Extract the (x, y) coordinate from the center of the cell holding the provided text.  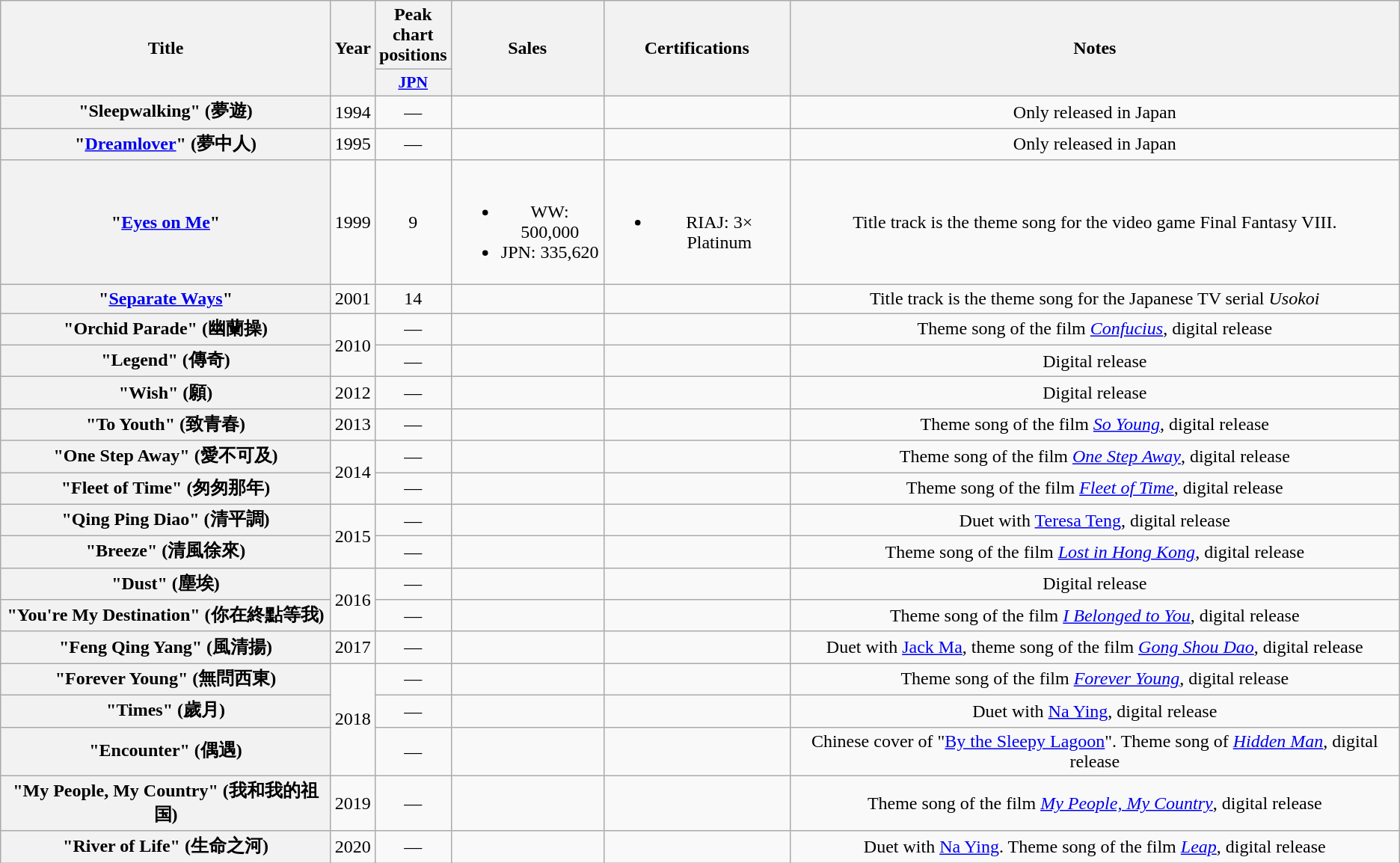
"Feng Qing Yang" (風清揚) (166, 648)
2012 (353, 393)
2016 (353, 600)
Theme song of the film I Belonged to You, digital release (1095, 616)
Theme song of the film Forever Young, digital release (1095, 679)
Duet with Na Ying. Theme song of the film Leap, digital release (1095, 847)
14 (413, 299)
Theme song of the film One Step Away, digital release (1095, 456)
"Encounter" (偶遇) (166, 751)
"Breeze" (清風徐來) (166, 552)
"Orchid Parade" (幽蘭操) (166, 329)
"Legend" (傳奇) (166, 360)
Title track is the theme song for the video game Final Fantasy VIII. (1095, 223)
2014 (353, 473)
Duet with Teresa Teng, digital release (1095, 520)
1999 (353, 223)
"Forever Young" (無問西東) (166, 679)
RIAJ: 3× Platinum (697, 223)
"River of Life" (生命之河) (166, 847)
"Dust" (塵埃) (166, 583)
2013 (353, 425)
"Fleet of Time" (匆匆那年) (166, 489)
Year (353, 49)
"Sleepwalking" (夢遊) (166, 112)
WW: 500,000JPN: 335,620 (527, 223)
Title (166, 49)
Chinese cover of "By the Sleepy Lagoon". Theme song of Hidden Man, digital release (1095, 751)
"One Step Away" (愛不可及) (166, 456)
Title track is the theme song for the Japanese TV serial Usokoi (1095, 299)
1995 (353, 144)
Certifications (697, 49)
2015 (353, 535)
2017 (353, 648)
2020 (353, 847)
Theme song of the film Fleet of Time, digital release (1095, 489)
Theme song of the film My People, My Country, digital release (1095, 803)
2018 (353, 719)
Notes (1095, 49)
Duet with Na Ying, digital release (1095, 710)
Sales (527, 49)
JPN (413, 83)
"Times" (歲月) (166, 710)
9 (413, 223)
"Qing Ping Diao" (清平調) (166, 520)
"To Youth" (致青春) (166, 425)
"Separate Ways" (166, 299)
Peak chart positions (413, 35)
"My People, My Country" (我和我的祖国) (166, 803)
"You're My Destination" (你在終點等我) (166, 616)
Theme song of the film So Young, digital release (1095, 425)
Theme song of the film Lost in Hong Kong, digital release (1095, 552)
2019 (353, 803)
1994 (353, 112)
"Dreamlover" (夢中人) (166, 144)
Duet with Jack Ma, theme song of the film Gong Shou Dao, digital release (1095, 648)
"Wish" (願) (166, 393)
2010 (353, 345)
"Eyes on Me" (166, 223)
2001 (353, 299)
Theme song of the film Confucius, digital release (1095, 329)
